Search for the cell housing the specified text and yield its (X, Y) center coordinate. 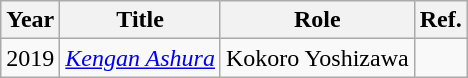
Role (317, 20)
Title (140, 20)
Kokoro Yoshizawa (317, 58)
Ref. (440, 20)
2019 (30, 58)
Kengan Ashura (140, 58)
Year (30, 20)
